From the cell containing the given text, extract its center point as (x, y) coordinate. 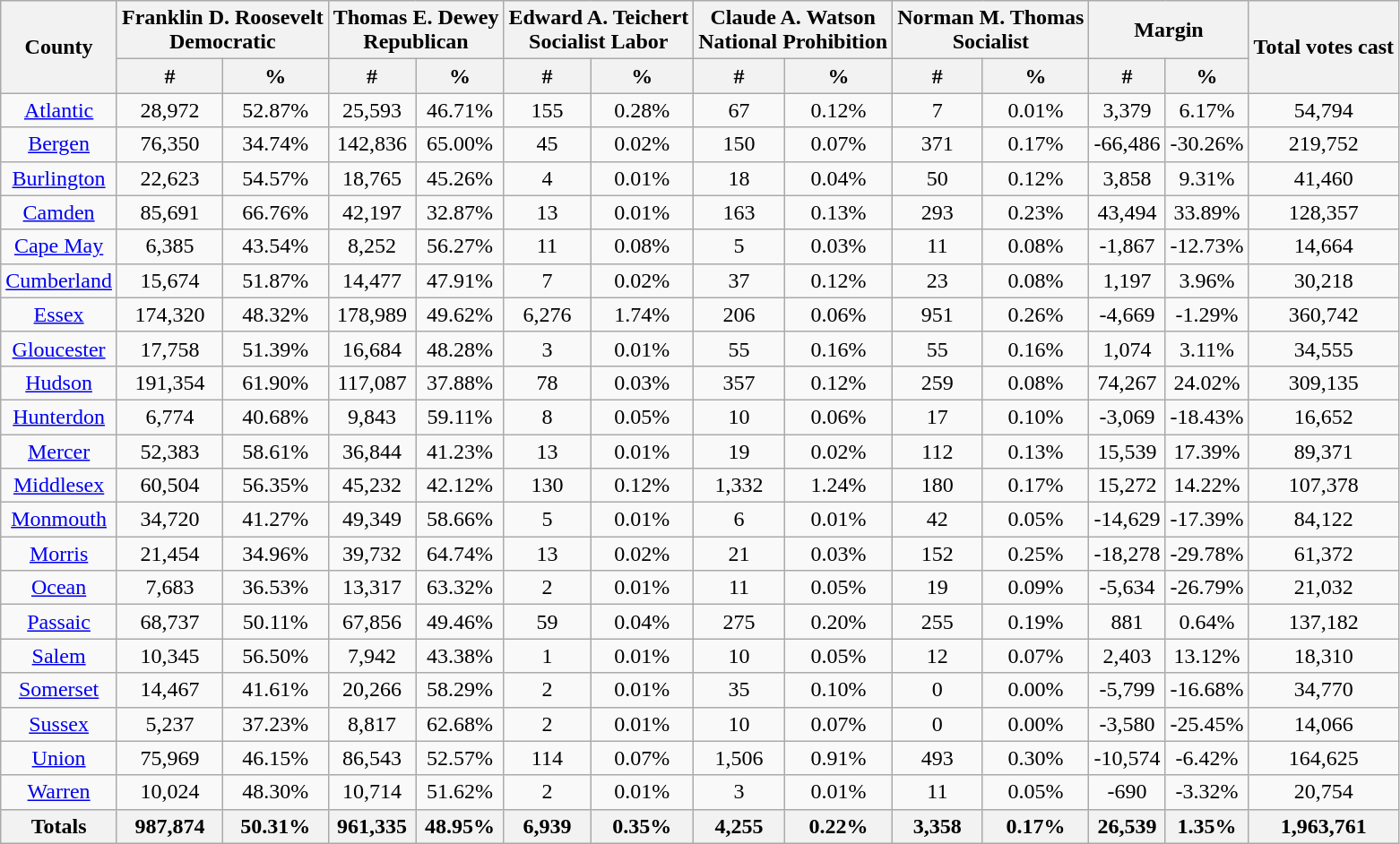
21 (739, 554)
-3,580 (1128, 724)
34,720 (169, 520)
85,691 (169, 212)
Camden (59, 212)
28,972 (169, 110)
Warren (59, 792)
51.87% (275, 280)
30,218 (1324, 280)
112 (938, 451)
63.32% (460, 588)
4,255 (739, 826)
293 (938, 212)
13,317 (372, 588)
961,335 (372, 826)
-10,574 (1128, 758)
43.38% (460, 656)
107,378 (1324, 486)
0.64% (1206, 622)
3.11% (1206, 349)
43.54% (275, 246)
41.27% (275, 520)
37.23% (275, 724)
51.62% (460, 792)
17 (938, 417)
128,357 (1324, 212)
26,539 (1128, 826)
52.57% (460, 758)
8,252 (372, 246)
0.26% (1036, 314)
67 (739, 110)
137,182 (1324, 622)
360,742 (1324, 314)
371 (938, 144)
40.68% (275, 417)
14.22% (1206, 486)
58.66% (460, 520)
1 (547, 656)
1,963,761 (1324, 826)
59.11% (460, 417)
Sussex (59, 724)
-6.42% (1206, 758)
46.71% (460, 110)
Somerset (59, 690)
13.12% (1206, 656)
Passaic (59, 622)
309,135 (1324, 383)
49,349 (372, 520)
6,939 (547, 826)
-4,669 (1128, 314)
0.35% (642, 826)
Franklin D. RooseveltDemocratic (222, 30)
34,555 (1324, 349)
Norman M. ThomasSocialist (991, 30)
59 (547, 622)
86,543 (372, 758)
-5,799 (1128, 690)
18,765 (372, 178)
3,358 (938, 826)
Claude A. WatsonNational Prohibition (793, 30)
219,752 (1324, 144)
Thomas E. DeweyRepublican (416, 30)
0.28% (642, 110)
37.88% (460, 383)
37 (739, 280)
3.96% (1206, 280)
6,385 (169, 246)
152 (938, 554)
24.02% (1206, 383)
-690 (1128, 792)
23 (938, 280)
1.74% (642, 314)
178,989 (372, 314)
45.26% (460, 178)
881 (1128, 622)
16,652 (1324, 417)
4 (547, 178)
-29.78% (1206, 554)
58.29% (460, 690)
65.00% (460, 144)
52,383 (169, 451)
68,737 (169, 622)
-12.73% (1206, 246)
20,266 (372, 690)
0.30% (1036, 758)
Burlington (59, 178)
155 (547, 110)
0.20% (838, 622)
18 (739, 178)
15,272 (1128, 486)
61.90% (275, 383)
357 (739, 383)
16,684 (372, 349)
75,969 (169, 758)
35 (739, 690)
49.46% (460, 622)
78 (547, 383)
50.11% (275, 622)
48.30% (275, 792)
Salem (59, 656)
56.27% (460, 246)
76,350 (169, 144)
17.39% (1206, 451)
-14,629 (1128, 520)
36.53% (275, 588)
48.32% (275, 314)
84,122 (1324, 520)
48.28% (460, 349)
25,593 (372, 110)
Hudson (59, 383)
8,817 (372, 724)
Edward A. TeichertSocialist Labor (599, 30)
Ocean (59, 588)
142,836 (372, 144)
174,320 (169, 314)
0.91% (838, 758)
54,794 (1324, 110)
-16.68% (1206, 690)
47.91% (460, 280)
49.62% (460, 314)
255 (938, 622)
41,460 (1324, 178)
15,674 (169, 280)
20,754 (1324, 792)
-66,486 (1128, 144)
56.50% (275, 656)
-17.39% (1206, 520)
-3,069 (1128, 417)
42,197 (372, 212)
1,074 (1128, 349)
191,354 (169, 383)
130 (547, 486)
Monmouth (59, 520)
163 (739, 212)
15,539 (1128, 451)
10,714 (372, 792)
54.57% (275, 178)
62.68% (460, 724)
14,467 (169, 690)
Cumberland (59, 280)
-3.32% (1206, 792)
43,494 (1128, 212)
61,372 (1324, 554)
117,087 (372, 383)
Morris (59, 554)
0.09% (1036, 588)
12 (938, 656)
987,874 (169, 826)
1,506 (739, 758)
-26.79% (1206, 588)
951 (938, 314)
Cape May (59, 246)
Middlesex (59, 486)
8 (547, 417)
0.23% (1036, 212)
3,858 (1128, 178)
64.74% (460, 554)
114 (547, 758)
1,197 (1128, 280)
48.95% (460, 826)
7,683 (169, 588)
0.19% (1036, 622)
56.35% (275, 486)
89,371 (1324, 451)
Totals (59, 826)
County (59, 47)
6.17% (1206, 110)
46.15% (275, 758)
14,066 (1324, 724)
0.25% (1036, 554)
3,379 (1128, 110)
52.87% (275, 110)
39,732 (372, 554)
66.76% (275, 212)
51.39% (275, 349)
-18,278 (1128, 554)
34.96% (275, 554)
10,024 (169, 792)
22,623 (169, 178)
259 (938, 383)
Essex (59, 314)
42.12% (460, 486)
50.31% (275, 826)
6,276 (547, 314)
Gloucester (59, 349)
1.35% (1206, 826)
2,403 (1128, 656)
45 (547, 144)
50 (938, 178)
9.31% (1206, 178)
206 (739, 314)
41.61% (275, 690)
34,770 (1324, 690)
Mercer (59, 451)
21,454 (169, 554)
33.89% (1206, 212)
Margin (1169, 30)
6,774 (169, 417)
17,758 (169, 349)
-30.26% (1206, 144)
42 (938, 520)
Hunterdon (59, 417)
1,332 (739, 486)
34.74% (275, 144)
1.24% (838, 486)
10,345 (169, 656)
Union (59, 758)
6 (739, 520)
5,237 (169, 724)
Atlantic (59, 110)
41.23% (460, 451)
150 (739, 144)
-18.43% (1206, 417)
67,856 (372, 622)
18,310 (1324, 656)
164,625 (1324, 758)
7,942 (372, 656)
275 (739, 622)
74,267 (1128, 383)
9,843 (372, 417)
32.87% (460, 212)
Total votes cast (1324, 47)
-1,867 (1128, 246)
0.22% (838, 826)
-5,634 (1128, 588)
60,504 (169, 486)
180 (938, 486)
45,232 (372, 486)
14,477 (372, 280)
36,844 (372, 451)
58.61% (275, 451)
493 (938, 758)
Bergen (59, 144)
-1.29% (1206, 314)
21,032 (1324, 588)
-25.45% (1206, 724)
14,664 (1324, 246)
